Locate the cell with the specified text and output its (x, y) center coordinate. 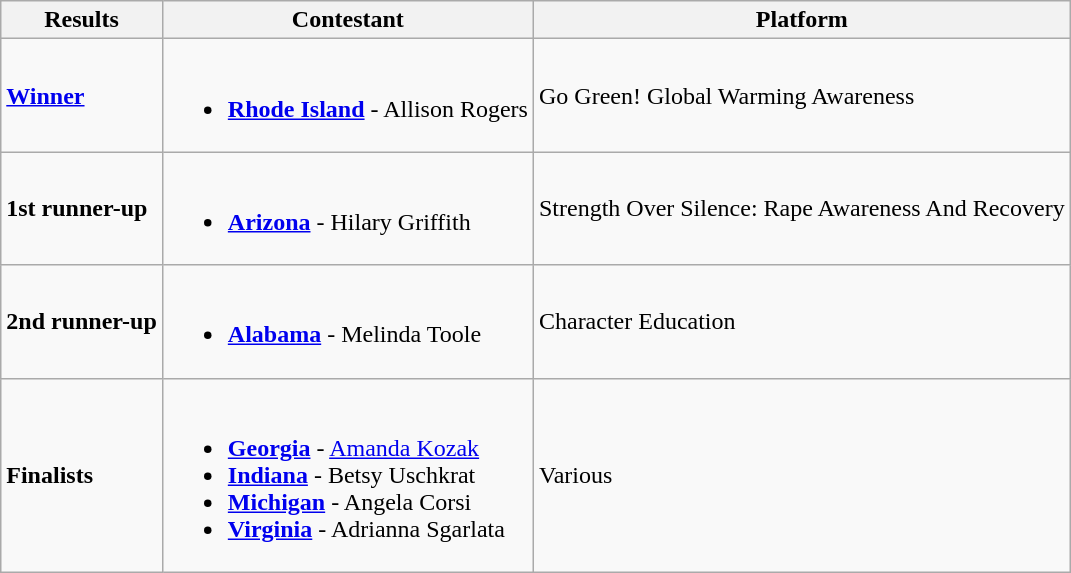
Finalists (82, 475)
Results (82, 20)
Character Education (802, 322)
Alabama - Melinda Toole (348, 322)
Winner (82, 96)
Contestant (348, 20)
Various (802, 475)
Go Green! Global Warming Awareness (802, 96)
Georgia - Amanda Kozak Indiana - Betsy Uschkrat Michigan - Angela Corsi Virginia - Adrianna Sgarlata (348, 475)
Platform (802, 20)
2nd runner-up (82, 322)
Arizona - Hilary Griffith (348, 208)
1st runner-up (82, 208)
Rhode Island - Allison Rogers (348, 96)
Strength Over Silence: Rape Awareness And Recovery (802, 208)
